Extract the [X, Y] coordinate from the center of the cell holding the provided text.  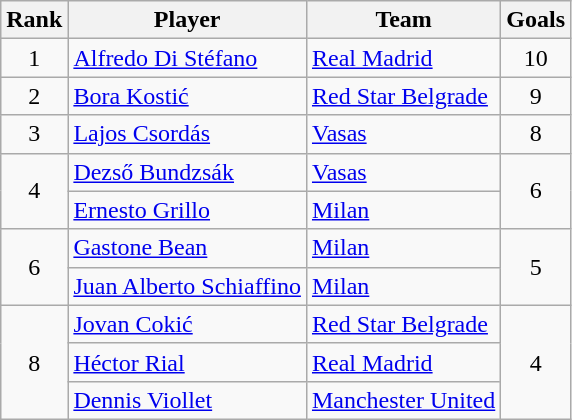
Dennis Viollet [188, 400]
10 [536, 58]
3 [34, 134]
Bora Kostić [188, 96]
Dezső Bundzsák [188, 172]
Jovan Cokić [188, 324]
Gastone Bean [188, 248]
9 [536, 96]
Player [188, 20]
Manchester United [403, 400]
1 [34, 58]
Ernesto Grillo [188, 210]
Lajos Csordás [188, 134]
Juan Alberto Schiaffino [188, 286]
Alfredo Di Stéfano [188, 58]
5 [536, 267]
Goals [536, 20]
Team [403, 20]
2 [34, 96]
Héctor Rial [188, 362]
Rank [34, 20]
